Determine the (x, y) coordinate at the center of the cell enclosing the given text.  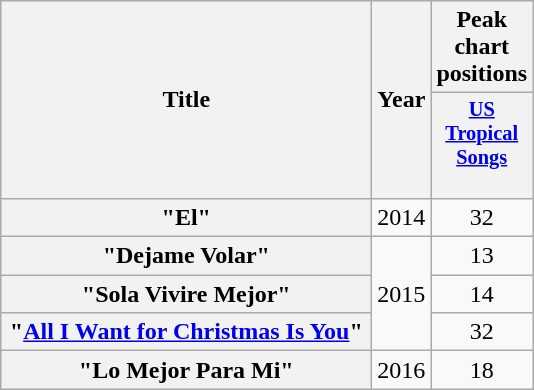
"Dejame Volar" (186, 256)
"Sola Vivire Mejor" (186, 294)
"El" (186, 217)
Peak chart positions (482, 47)
Title (186, 100)
US Tropical Songs (482, 146)
Year (402, 100)
"Lo Mejor Para Mi" (186, 370)
2014 (402, 217)
13 (482, 256)
14 (482, 294)
"All I Want for Christmas Is You" (186, 332)
2015 (402, 294)
18 (482, 370)
2016 (402, 370)
